Determine the (x, y) coordinate at the center of the cell enclosing the given text.  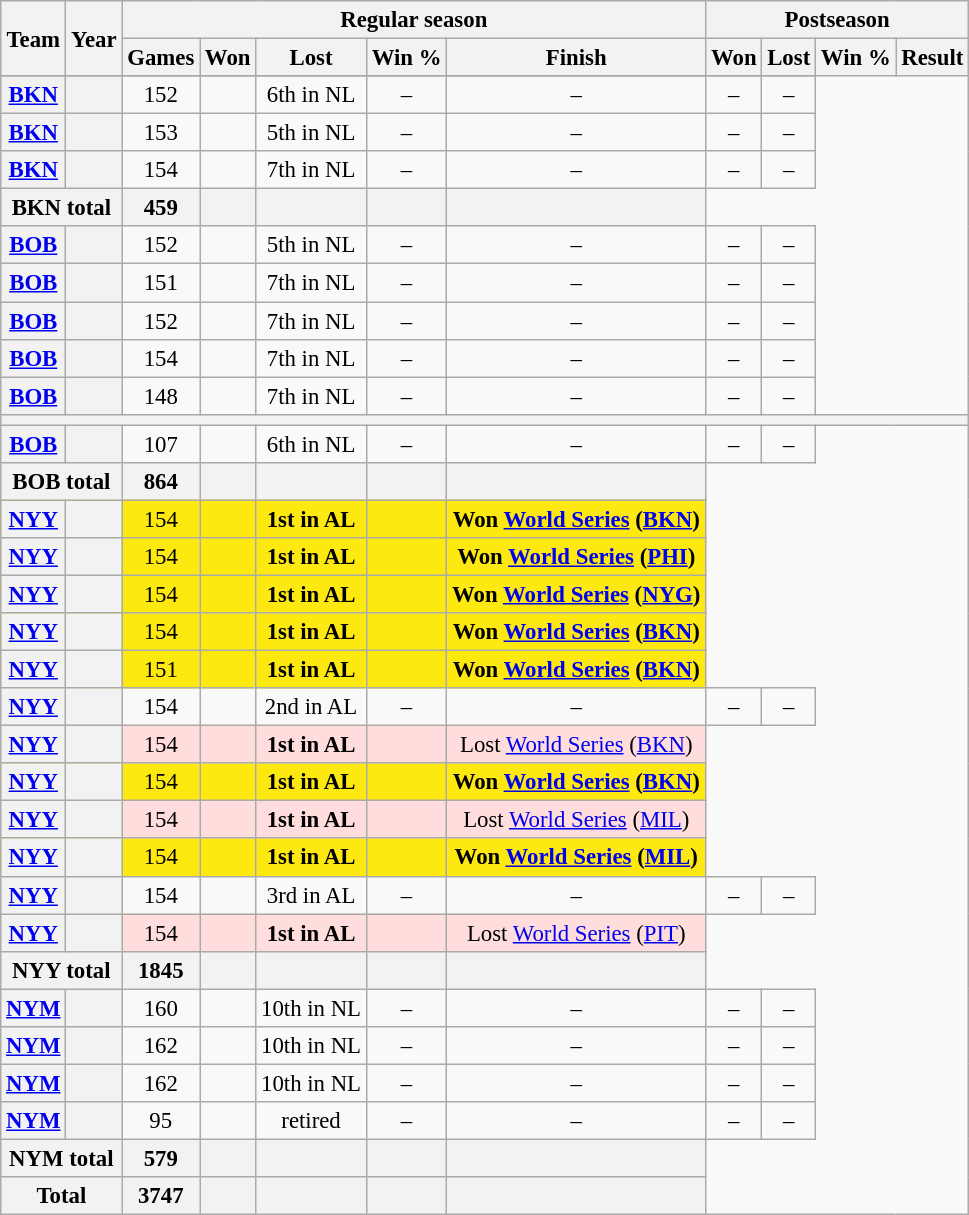
Won World Series (MIL) (576, 858)
Team (34, 38)
Won World Series (NYG) (576, 594)
NYM total (62, 1158)
Year (94, 38)
NYY total (62, 970)
Total (62, 1196)
Games (161, 58)
BKN total (62, 208)
Finish (576, 58)
2nd in AL (312, 707)
Won World Series (PHI) (576, 557)
Result (932, 58)
153 (161, 133)
Lost World Series (MIL) (576, 820)
Postseason (838, 20)
1845 (161, 970)
3rd in AL (312, 895)
148 (161, 396)
Lost World Series (PIT) (576, 933)
Regular season (414, 20)
864 (161, 482)
retired (312, 1121)
95 (161, 1121)
Lost World Series (BKN) (576, 745)
579 (161, 1158)
3747 (161, 1196)
107 (161, 444)
459 (161, 208)
160 (161, 1008)
BOB total (62, 482)
